Find where the given text appears and provide that cell's center as (x, y) coordinate. 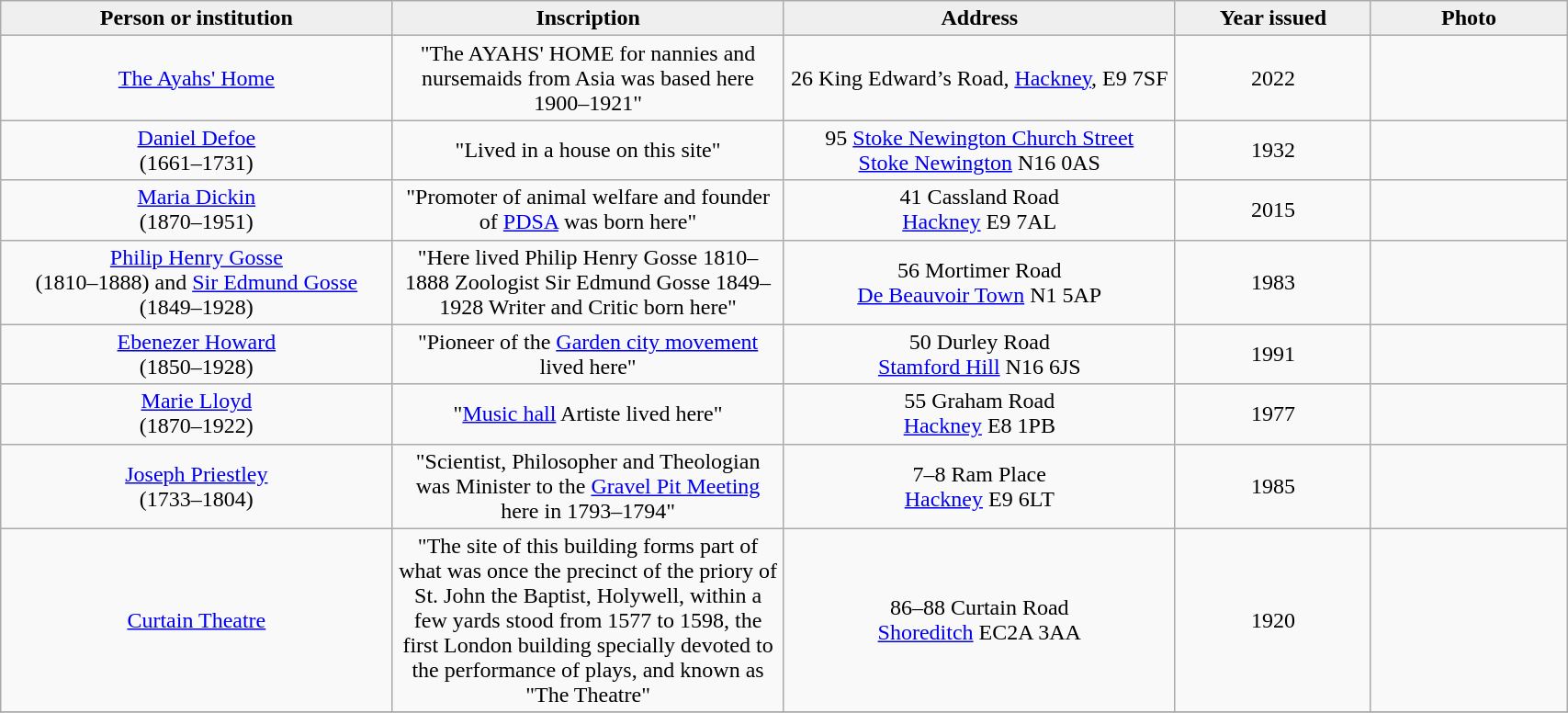
"The AYAHS' HOME for nannies and nursemaids from Asia was based here 1900–1921" (588, 78)
7–8 Ram PlaceHackney E9 6LT (979, 486)
Address (979, 18)
Year issued (1273, 18)
Marie Lloyd(1870–1922) (197, 413)
"Here lived Philip Henry Gosse 1810–1888 Zoologist Sir Edmund Gosse 1849–1928 Writer and Critic born here" (588, 282)
1991 (1273, 355)
56 Mortimer RoadDe Beauvoir Town N1 5AP (979, 282)
1983 (1273, 282)
Person or institution (197, 18)
1932 (1273, 151)
2015 (1273, 209)
86–88 Curtain RoadShoreditch EC2A 3AA (979, 620)
55 Graham RoadHackney E8 1PB (979, 413)
Joseph Priestley(1733–1804) (197, 486)
"Pioneer of the Garden city movement lived here" (588, 355)
Curtain Theatre (197, 620)
41 Cassland RoadHackney E9 7AL (979, 209)
The Ayahs' Home (197, 78)
Maria Dickin(1870–1951) (197, 209)
1920 (1273, 620)
"Lived in a house on this site" (588, 151)
95 Stoke Newington Church StreetStoke Newington N16 0AS (979, 151)
"Music hall Artiste lived here" (588, 413)
Ebenezer Howard(1850–1928) (197, 355)
26 King Edward’s Road, Hackney, E9 7SF (979, 78)
Daniel Defoe(1661–1731) (197, 151)
"Promoter of animal welfare and founder of PDSA was born here" (588, 209)
2022 (1273, 78)
Photo (1468, 18)
Inscription (588, 18)
Philip Henry Gosse(1810–1888) and Sir Edmund Gosse(1849–1928) (197, 282)
1977 (1273, 413)
50 Durley RoadStamford Hill N16 6JS (979, 355)
1985 (1273, 486)
"Scientist, Philosopher and Theologian was Minister to the Gravel Pit Meeting here in 1793–1794" (588, 486)
